From the cell containing the given text, extract its center point as [x, y] coordinate. 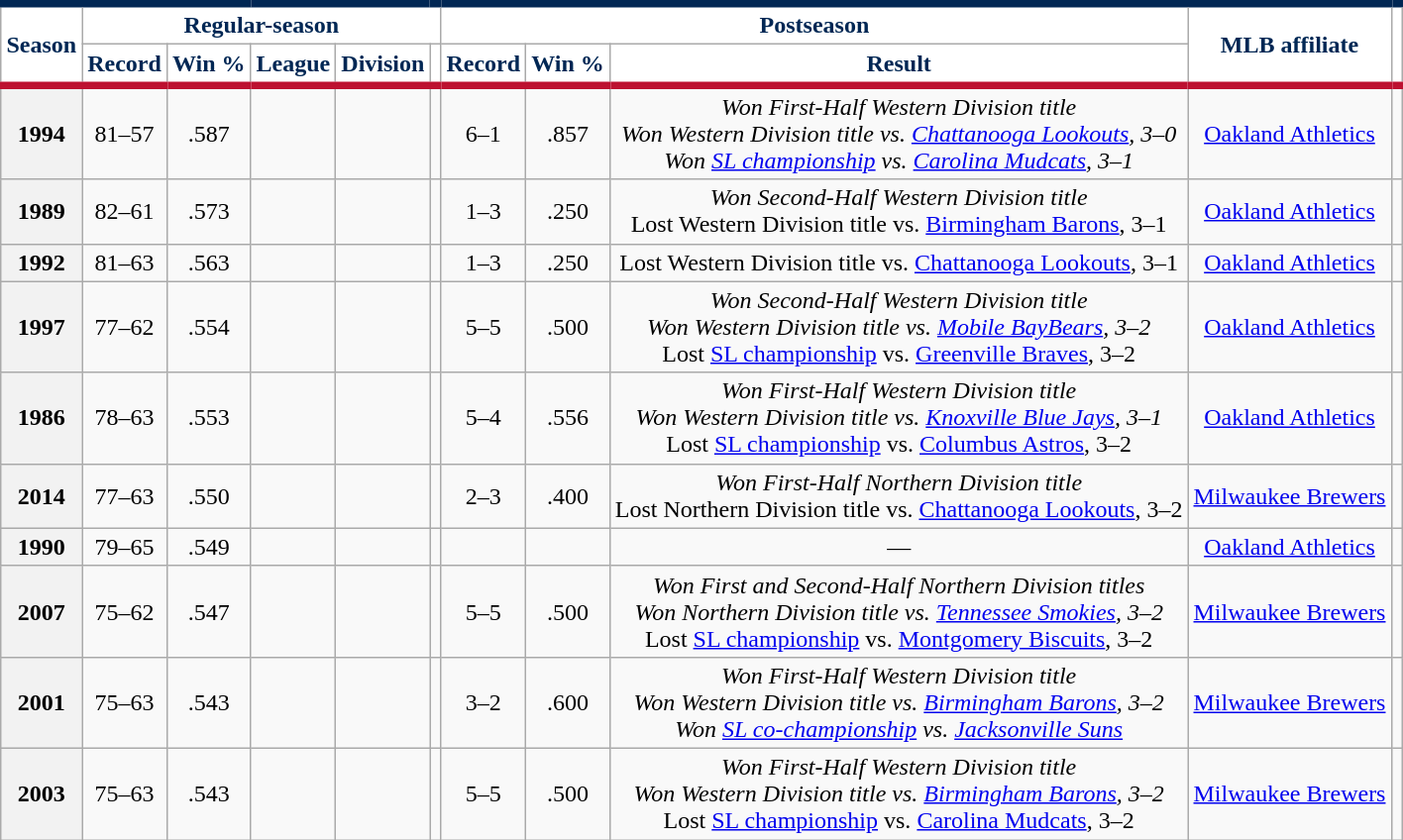
League [293, 65]
Won First-Half Western Division titleWon Western Division title vs. Chattanooga Lookouts, 3–0Won SL championship vs. Carolina Mudcats, 3–1 [899, 133]
Lost Western Division title vs. Chattanooga Lookouts, 3–1 [899, 262]
1986 [42, 418]
.549 [208, 547]
1994 [42, 133]
1992 [42, 262]
77–63 [125, 495]
.573 [208, 212]
81–57 [125, 133]
Won Second-Half Western Division titleWon Western Division title vs. Mobile BayBears, 3–2Lost SL championship vs. Greenville Braves, 3–2 [899, 327]
2007 [42, 611]
.550 [208, 495]
Won Second-Half Western Division titleLost Western Division title vs. Birmingham Barons, 3–1 [899, 212]
82–61 [125, 212]
.554 [208, 327]
1989 [42, 212]
77–62 [125, 327]
2014 [42, 495]
6–1 [484, 133]
79–65 [125, 547]
Division [382, 65]
.857 [569, 133]
.400 [569, 495]
.563 [208, 262]
Won First-Half Northern Division titleLost Northern Division title vs. Chattanooga Lookouts, 3–2 [899, 495]
.547 [208, 611]
Regular-season [262, 24]
1990 [42, 547]
.556 [569, 418]
Postseason [814, 24]
.587 [208, 133]
78–63 [125, 418]
5–4 [484, 418]
.553 [208, 418]
81–63 [125, 262]
1997 [42, 327]
Won First-Half Western Division titleWon Western Division title vs. Birmingham Barons, 3–2Won SL co-championship vs. Jacksonville Suns [899, 702]
Season [42, 45]
2–3 [484, 495]
Won First-Half Western Division titleWon Western Division title vs. Birmingham Barons, 3–2Lost SL championship vs. Carolina Mudcats, 3–2 [899, 793]
.600 [569, 702]
2001 [42, 702]
— [899, 547]
75–62 [125, 611]
Result [899, 65]
3–2 [484, 702]
MLB affiliate [1290, 45]
2003 [42, 793]
Won First-Half Western Division titleWon Western Division title vs. Knoxville Blue Jays, 3–1Lost SL championship vs. Columbus Astros, 3–2 [899, 418]
